Scan for the cell matching the given text and deliver its [x, y] coordinate at center. 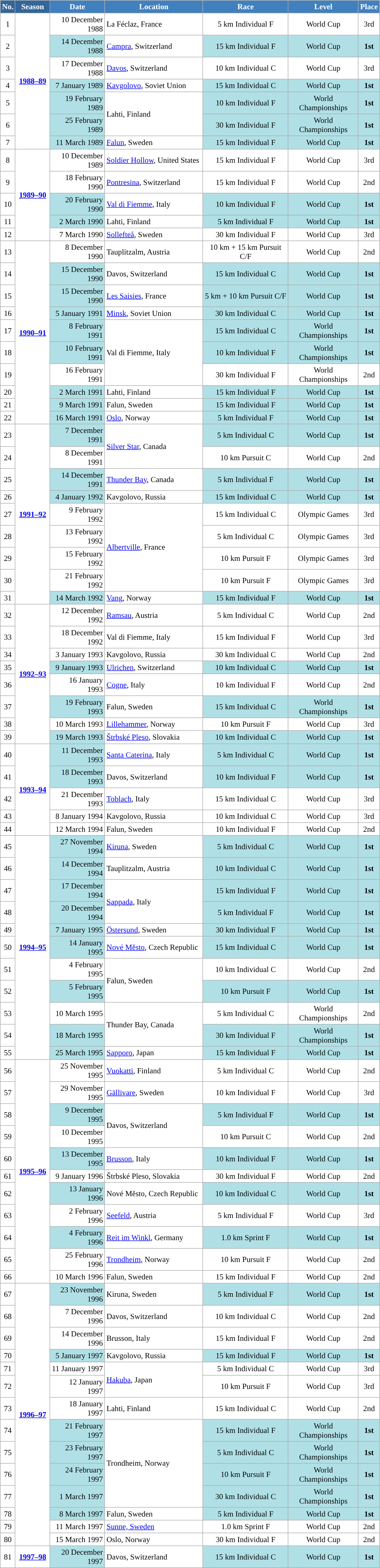
12 [8, 234]
40 [8, 755]
26 [8, 497]
Place [369, 7]
Ramsau, Austria [154, 615]
5 February 1995 [78, 991]
25 March 1995 [78, 1053]
15 February 1992 [78, 558]
1992–93 [33, 674]
63 [8, 1215]
48 [8, 912]
22 [8, 418]
19 February 1989 [78, 103]
8 March 1997 [78, 1514]
14 December 1994 [78, 869]
La Féclaz, France [154, 25]
12 March 1994 [78, 829]
53 [8, 1013]
74 [8, 1430]
Kavgolovo, Soviet Union [154, 86]
10 December 1989 [78, 160]
11 March 1997 [78, 1527]
14 January 1995 [78, 948]
Cogne, Italy [154, 685]
41 [8, 776]
27 [8, 514]
25 February 1996 [78, 1260]
Sunne, Sweden [154, 1527]
33 [8, 637]
56 [8, 1071]
Gällivare, Sweden [154, 1092]
78 [8, 1514]
5 January 1991 [78, 313]
14 December 1991 [78, 480]
Sollefteå, Sweden [154, 234]
20 [8, 392]
4 February 1995 [78, 970]
10 December 1988 [78, 25]
13 February 1992 [78, 536]
9 February 1992 [78, 514]
6 [8, 125]
10 km + 15 km Pursuit C/F [245, 252]
1997–98 [33, 1557]
17 December 1988 [78, 68]
25 [8, 480]
20 February 1990 [78, 204]
52 [8, 991]
15 [8, 296]
8 December 1990 [78, 252]
50 [8, 948]
8 January 1994 [78, 816]
68 [8, 1316]
46 [8, 869]
1994–95 [33, 948]
18 March 1995 [78, 1036]
77 [8, 1496]
4 January 1992 [78, 497]
Santa Caterina, Italy [154, 755]
10 [8, 204]
9 January 1993 [78, 668]
32 [8, 615]
62 [8, 1193]
Race [245, 7]
44 [8, 829]
69 [8, 1339]
19 [8, 375]
51 [8, 970]
79 [8, 1527]
64 [8, 1238]
14 [8, 274]
Östersund, Sweden [154, 930]
9 March 1991 [78, 405]
Les Saisies, France [154, 296]
60 [8, 1159]
37 [8, 707]
61 [8, 1176]
Level [323, 7]
21 December 1993 [78, 799]
Albertville, France [154, 547]
43 [8, 816]
18 December 1992 [78, 637]
Campra, Switzerland [154, 46]
10 March 1996 [78, 1277]
8 December 1991 [78, 457]
11 [8, 221]
5 km + 10 km Pursuit C/F [245, 296]
16 January 1993 [78, 685]
25 November 1995 [78, 1071]
1 [8, 25]
1995–96 [33, 1172]
28 [8, 536]
76 [8, 1475]
13 [8, 252]
10 March 1993 [78, 724]
55 [8, 1053]
54 [8, 1036]
23 [8, 435]
31 [8, 598]
2 March 1990 [78, 221]
Vuokatti, Finland [154, 1071]
8 February 1991 [78, 331]
Soldier Hollow, United States [154, 160]
30 [8, 581]
29 November 1995 [78, 1092]
35 [8, 668]
9 [8, 182]
21 February 1997 [78, 1430]
58 [8, 1114]
7 March 1990 [78, 234]
7 December 1991 [78, 435]
72 [8, 1386]
23 November 1996 [78, 1294]
11 March 1989 [78, 143]
Sappada, Italy [154, 901]
14 December 1988 [78, 46]
Season [33, 7]
29 [8, 558]
Vang, Norway [154, 598]
42 [8, 799]
7 December 1996 [78, 1316]
5 January 1997 [78, 1356]
12 January 1997 [78, 1386]
7 January 1995 [78, 930]
4 February 1996 [78, 1238]
Seefeld, Austria [154, 1215]
80 [8, 1539]
70 [8, 1356]
71 [8, 1369]
Minsk, Soviet Union [154, 313]
17 December 1994 [78, 890]
13 December 1995 [78, 1159]
Hakuba, Japan [154, 1380]
23 February 1997 [78, 1452]
15 March 1997 [78, 1539]
7 January 1989 [78, 86]
59 [8, 1137]
25 February 1989 [78, 125]
Reit im Winkl, Germany [154, 1238]
18 February 1990 [78, 182]
18 January 1997 [78, 1408]
14 December 1996 [78, 1339]
1993–94 [33, 789]
Silver Star, Canada [154, 446]
20 December 1994 [78, 912]
47 [8, 890]
10 February 1991 [78, 353]
11 December 1993 [78, 755]
12 December 1992 [78, 615]
16 February 1991 [78, 375]
18 [8, 353]
Lillehammer, Norway [154, 724]
10 March 1995 [78, 1013]
9 January 1996 [78, 1176]
66 [8, 1277]
2 March 1991 [78, 392]
19 March 1993 [78, 737]
Ulrichen, Switzerland [154, 668]
1990–91 [33, 333]
73 [8, 1408]
24 [8, 457]
19 February 1993 [78, 707]
1988–89 [33, 81]
75 [8, 1452]
45 [8, 847]
4 [8, 86]
5 [8, 103]
8 [8, 160]
21 [8, 405]
9 December 1995 [78, 1114]
49 [8, 930]
24 February 1997 [78, 1475]
36 [8, 685]
Date [78, 7]
18 December 1993 [78, 776]
13 January 1996 [78, 1193]
2 [8, 46]
39 [8, 737]
65 [8, 1260]
16 [8, 313]
1989–90 [33, 195]
3 January 1993 [78, 655]
20 December 1997 [78, 1557]
67 [8, 1294]
14 March 1992 [78, 598]
Toblach, Italy [154, 799]
7 [8, 143]
10 December 1995 [78, 1137]
81 [8, 1557]
1991–92 [33, 514]
3 [8, 68]
Location [154, 7]
57 [8, 1092]
2 February 1996 [78, 1215]
1 March 1997 [78, 1496]
1996–97 [33, 1414]
17 [8, 331]
Sapporo, Japan [154, 1053]
No. [8, 7]
34 [8, 655]
Pontresina, Switzerland [154, 182]
11 January 1997 [78, 1369]
16 March 1991 [78, 418]
21 February 1992 [78, 581]
38 [8, 724]
27 November 1994 [78, 847]
